Identify which cell holds the provided text, then report its [X, Y] central coordinate. 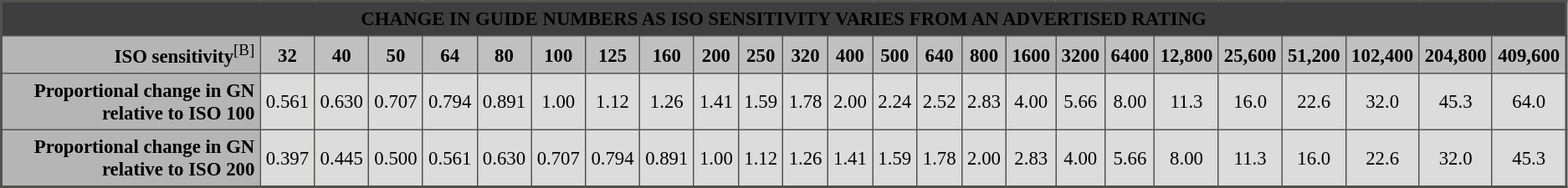
64 [450, 55]
40 [341, 55]
6400 [1130, 55]
32 [288, 55]
160 [666, 55]
2.24 [895, 102]
25,600 [1250, 55]
3200 [1081, 55]
320 [805, 55]
800 [984, 55]
125 [612, 55]
640 [939, 55]
Proportional change in GN relative to ISO 200 [131, 159]
64.0 [1529, 102]
400 [850, 55]
0.397 [288, 159]
409,600 [1529, 55]
CHANGE IN GUIDE NUMBERS AS ISO SENSITIVITY VARIES FROM AN ADVERTISED RATING [784, 18]
80 [504, 55]
ISO sensitivity[B] [131, 55]
0.445 [341, 159]
204,800 [1456, 55]
12,800 [1186, 55]
102,400 [1382, 55]
500 [895, 55]
0.500 [397, 159]
250 [761, 55]
1600 [1031, 55]
50 [397, 55]
200 [716, 55]
2.52 [939, 102]
51,200 [1314, 55]
100 [559, 55]
Proportional change in GN relative to ISO 100 [131, 102]
